Identify which cell holds the provided text, then report its (X, Y) central coordinate. 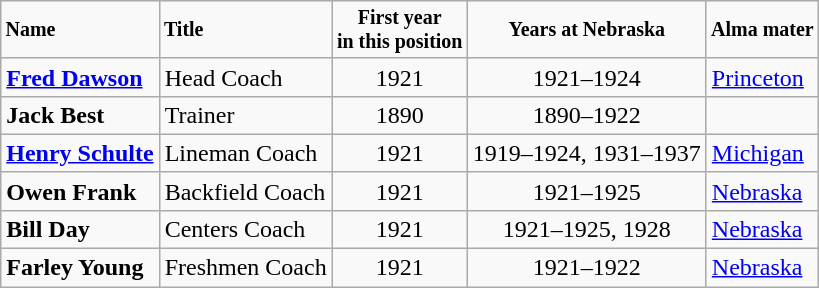
Jack Best (80, 115)
Bill Day (80, 229)
Years at Nebraska (586, 30)
Title (246, 30)
1921–1925 (586, 191)
Henry Schulte (80, 153)
Backfield Coach (246, 191)
1921–1924 (586, 77)
Owen Frank (80, 191)
Princeton (762, 77)
1890 (400, 115)
Head Coach (246, 77)
Lineman Coach (246, 153)
1890–1922 (586, 115)
Centers Coach (246, 229)
1921–1922 (586, 268)
Alma mater (762, 30)
Farley Young (80, 268)
Fred Dawson (80, 77)
1919–1924, 1931–1937 (586, 153)
First yearin this position (400, 30)
Trainer (246, 115)
Freshmen Coach (246, 268)
Michigan (762, 153)
1921–1925, 1928 (586, 229)
Name (80, 30)
